Search for the cell housing the specified text and yield its (X, Y) center coordinate. 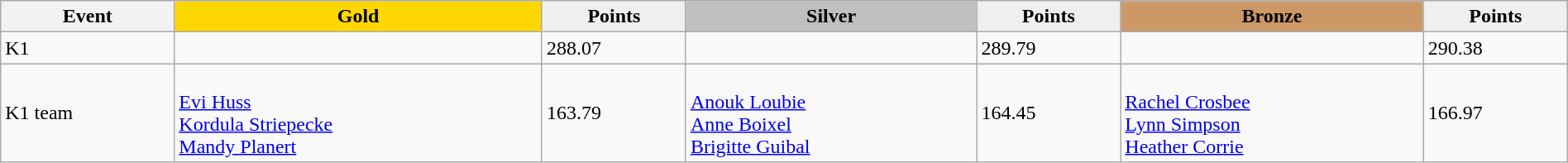
164.45 (1049, 113)
K1 team (88, 113)
Anouk LoubieAnne BoixelBrigitte Guibal (830, 113)
289.79 (1049, 48)
Gold (359, 17)
288.07 (614, 48)
Evi HussKordula StriepeckeMandy Planert (359, 113)
166.97 (1495, 113)
290.38 (1495, 48)
Rachel CrosbeeLynn SimpsonHeather Corrie (1272, 113)
Silver (830, 17)
163.79 (614, 113)
K1 (88, 48)
Event (88, 17)
Bronze (1272, 17)
